Locate the cell with the specified text and output its (X, Y) center coordinate. 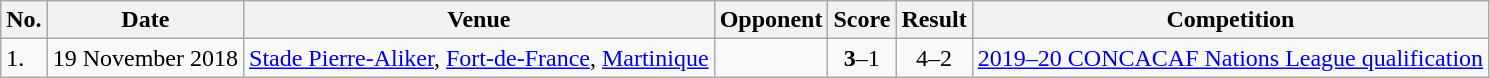
1. (24, 58)
Date (145, 20)
Result (934, 20)
No. (24, 20)
Opponent (771, 20)
Venue (480, 20)
19 November 2018 (145, 58)
2019–20 CONCACAF Nations League qualification (1230, 58)
Stade Pierre-Aliker, Fort-de-France, Martinique (480, 58)
3–1 (862, 58)
Competition (1230, 20)
4–2 (934, 58)
Score (862, 20)
